Return (X, Y) of the center of cell containing provided text 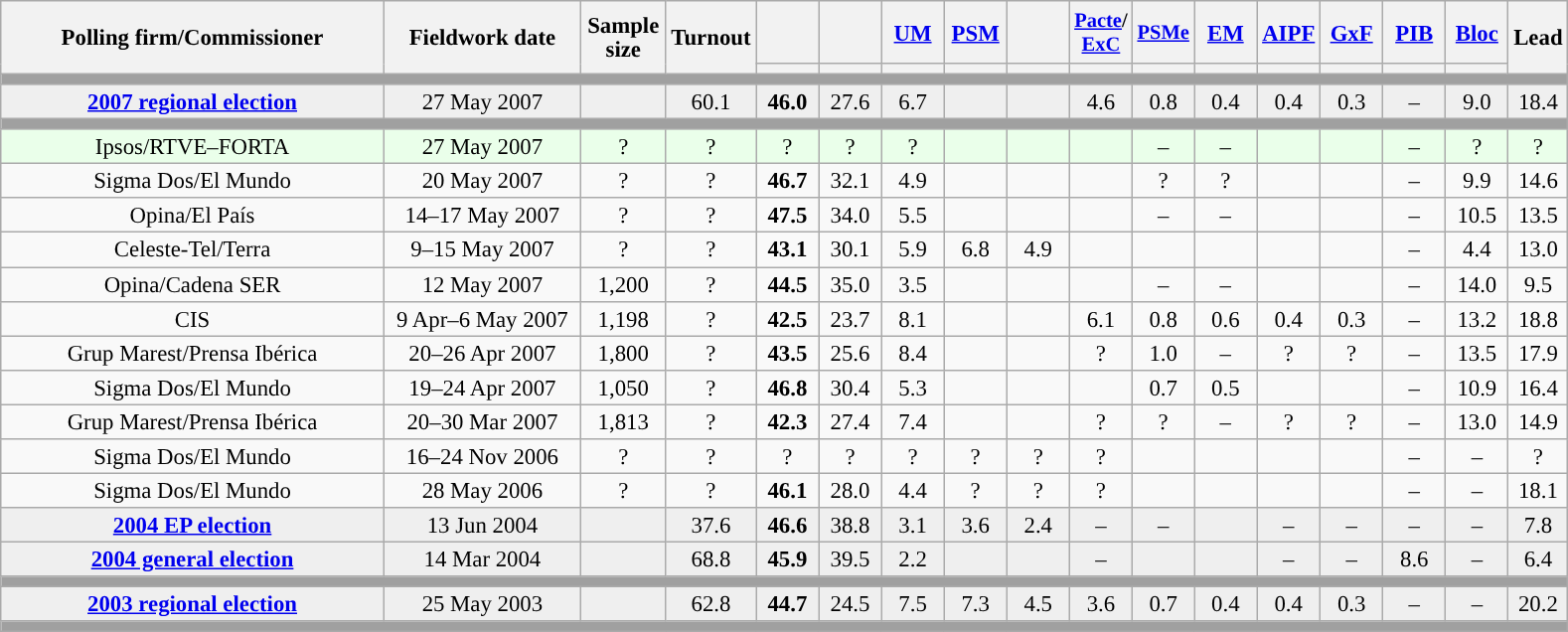
39.5 (851, 558)
PSM (976, 32)
16–24 Nov 2006 (482, 457)
12 May 2007 (482, 284)
0.5 (1226, 388)
Celeste-Tel/Terra (193, 250)
37.6 (711, 525)
27.4 (851, 421)
2.4 (1037, 525)
20.2 (1538, 604)
43.5 (787, 354)
18.4 (1538, 101)
16.4 (1538, 388)
1.0 (1164, 354)
68.8 (711, 558)
PIB (1415, 32)
1,200 (623, 284)
6.4 (1538, 558)
Fieldwork date (482, 38)
Opina/El País (193, 217)
2004 general election (193, 558)
1,800 (623, 354)
14–17 May 2007 (482, 217)
14.6 (1538, 181)
13.2 (1477, 318)
Opina/Cadena SER (193, 284)
47.5 (787, 217)
7.8 (1538, 525)
4.5 (1037, 604)
5.9 (912, 250)
28.0 (851, 491)
46.0 (787, 101)
42.3 (787, 421)
20 May 2007 (482, 181)
24.5 (851, 604)
PSMe (1164, 32)
8.4 (912, 354)
CIS (193, 318)
8.1 (912, 318)
20–30 Mar 2007 (482, 421)
UM (912, 32)
4.6 (1101, 101)
6.8 (976, 250)
6.7 (912, 101)
7.4 (912, 421)
43.1 (787, 250)
2004 EP election (193, 525)
EM (1226, 32)
3.5 (912, 284)
14.0 (1477, 284)
3.1 (912, 525)
19–24 Apr 2007 (482, 388)
9 Apr–6 May 2007 (482, 318)
Ipsos/RTVE–FORTA (193, 147)
AIPF (1289, 32)
25.6 (851, 354)
GxF (1351, 32)
38.8 (851, 525)
8.6 (1415, 558)
9.5 (1538, 284)
Sample size (623, 38)
46.1 (787, 491)
25 May 2003 (482, 604)
1,813 (623, 421)
9–15 May 2007 (482, 250)
5.3 (912, 388)
Polling firm/Commissioner (193, 38)
18.8 (1538, 318)
7.5 (912, 604)
17.9 (1538, 354)
18.1 (1538, 491)
Bloc (1477, 32)
1,050 (623, 388)
28 May 2006 (482, 491)
9.9 (1477, 181)
2007 regional election (193, 101)
42.5 (787, 318)
1,198 (623, 318)
60.1 (711, 101)
9.0 (1477, 101)
13 Jun 2004 (482, 525)
2.2 (912, 558)
2003 regional election (193, 604)
44.5 (787, 284)
30.4 (851, 388)
23.7 (851, 318)
Turnout (711, 38)
0.6 (1226, 318)
14 Mar 2004 (482, 558)
35.0 (851, 284)
62.8 (711, 604)
Pacte/ExC (1101, 32)
46.7 (787, 181)
10.5 (1477, 217)
32.1 (851, 181)
7.3 (976, 604)
Lead (1538, 38)
5.5 (912, 217)
27.6 (851, 101)
20–26 Apr 2007 (482, 354)
14.9 (1538, 421)
46.6 (787, 525)
44.7 (787, 604)
30.1 (851, 250)
34.0 (851, 217)
45.9 (787, 558)
10.9 (1477, 388)
46.8 (787, 388)
6.1 (1101, 318)
